Find where the given text appears and provide that cell's center as [x, y] coordinate. 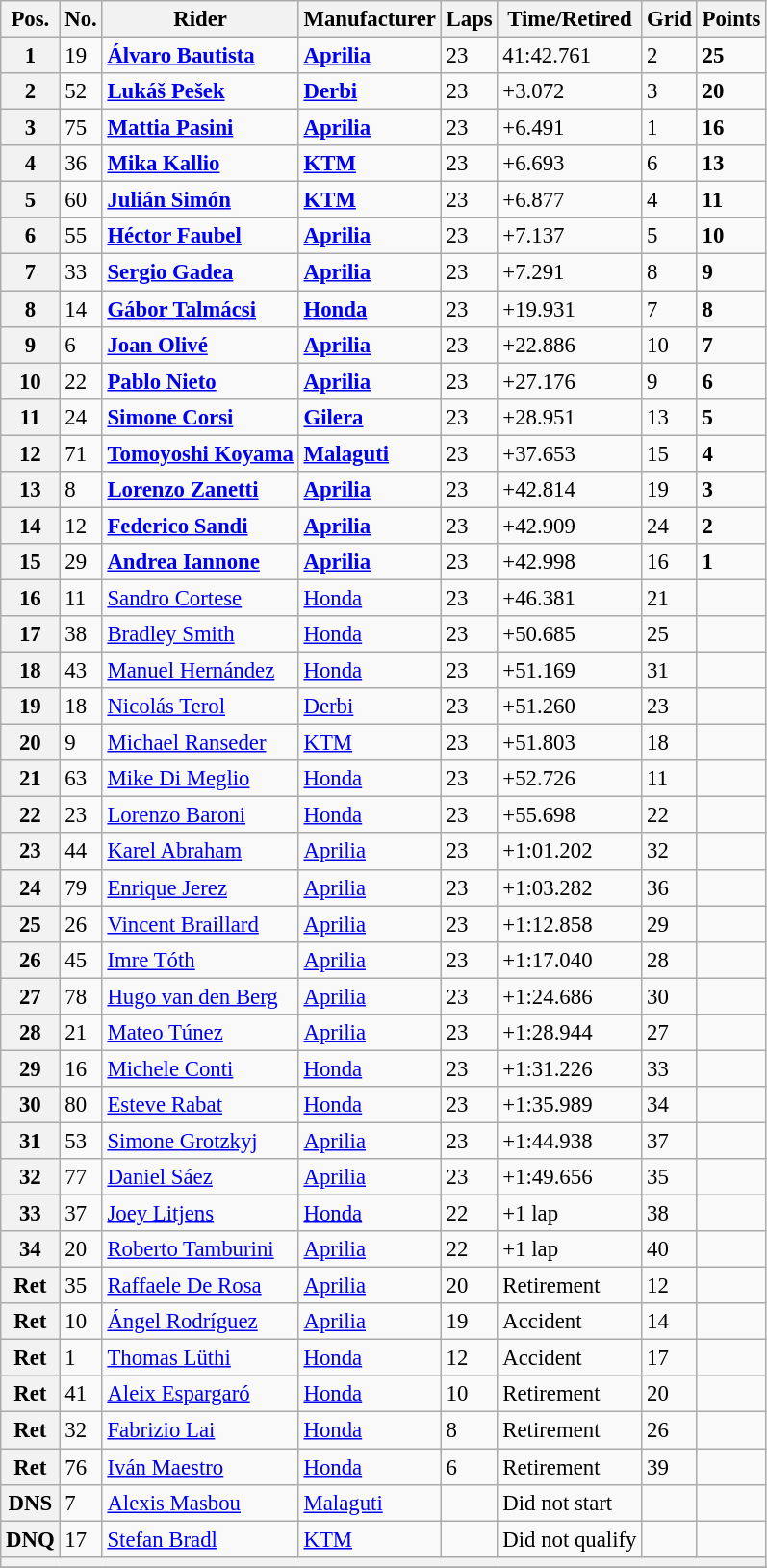
53 [81, 1141]
+7.137 [570, 236]
Michele Conti [200, 1068]
+52.726 [570, 779]
Raffaele De Rosa [200, 1286]
Manuel Hernández [200, 671]
Mike Di Meglio [200, 779]
41 [81, 1395]
Time/Retired [570, 19]
Bradley Smith [200, 634]
DNS [31, 1503]
+3.072 [570, 91]
Héctor Faubel [200, 236]
63 [81, 779]
+1:44.938 [570, 1141]
+51.260 [570, 707]
+27.176 [570, 381]
Karel Abraham [200, 852]
Manufacturer [370, 19]
Michael Ranseder [200, 743]
Did not qualify [570, 1539]
Esteve Rabat [200, 1105]
Enrique Jerez [200, 887]
43 [81, 671]
+1:24.686 [570, 996]
+1:03.282 [570, 887]
+1:49.656 [570, 1177]
Pablo Nieto [200, 381]
+42.909 [570, 526]
Roberto Tamburini [200, 1249]
40 [670, 1249]
+50.685 [570, 634]
+7.291 [570, 272]
+51.169 [570, 671]
+37.653 [570, 453]
Joan Olivé [200, 345]
77 [81, 1177]
44 [81, 852]
Mika Kallio [200, 164]
Aleix Espargaró [200, 1395]
+42.998 [570, 562]
Mateo Túnez [200, 1033]
Sergio Gadea [200, 272]
55 [81, 236]
+1:28.944 [570, 1033]
Lukáš Pešek [200, 91]
Alexis Masbou [200, 1503]
Laps [470, 19]
Lorenzo Zanetti [200, 490]
Pos. [31, 19]
Iván Maestro [200, 1467]
76 [81, 1467]
No. [81, 19]
Imre Tóth [200, 960]
78 [81, 996]
39 [670, 1467]
+22.886 [570, 345]
Federico Sandi [200, 526]
DNQ [31, 1539]
Joey Litjens [200, 1214]
+1:01.202 [570, 852]
60 [81, 200]
Stefan Bradl [200, 1539]
Ángel Rodríguez [200, 1322]
+6.491 [570, 128]
52 [81, 91]
80 [81, 1105]
Julián Simón [200, 200]
Rider [200, 19]
75 [81, 128]
+46.381 [570, 598]
79 [81, 887]
+55.698 [570, 815]
Sandro Cortese [200, 598]
Andrea Iannone [200, 562]
+42.814 [570, 490]
Tomoyoshi Koyama [200, 453]
Grid [670, 19]
+1:12.858 [570, 924]
Mattia Pasini [200, 128]
Álvaro Bautista [200, 56]
Gábor Talmácsi [200, 309]
41:42.761 [570, 56]
+6.693 [570, 164]
Lorenzo Baroni [200, 815]
Hugo van den Berg [200, 996]
Thomas Lüthi [200, 1358]
Did not start [570, 1503]
+1:17.040 [570, 960]
Vincent Braillard [200, 924]
71 [81, 453]
45 [81, 960]
Simone Grotzkyj [200, 1141]
Simone Corsi [200, 417]
+6.877 [570, 200]
Gilera [370, 417]
Points [731, 19]
Fabrizio Lai [200, 1430]
+1:31.226 [570, 1068]
+28.951 [570, 417]
Nicolás Terol [200, 707]
+1:35.989 [570, 1105]
Daniel Sáez [200, 1177]
+51.803 [570, 743]
+19.931 [570, 309]
